Output the (X, Y) coordinate of the center of the cell containing the given text.  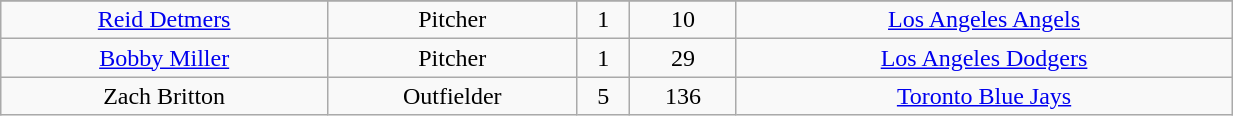
Toronto Blue Jays (984, 96)
Bobby Miller (164, 58)
Los Angeles Angels (984, 20)
Zach Britton (164, 96)
5 (603, 96)
29 (682, 58)
Los Angeles Dodgers (984, 58)
10 (682, 20)
Reid Detmers (164, 20)
Outfielder (452, 96)
136 (682, 96)
